Return the (X, Y) coordinate for the center point of the cell that contains the specified text.  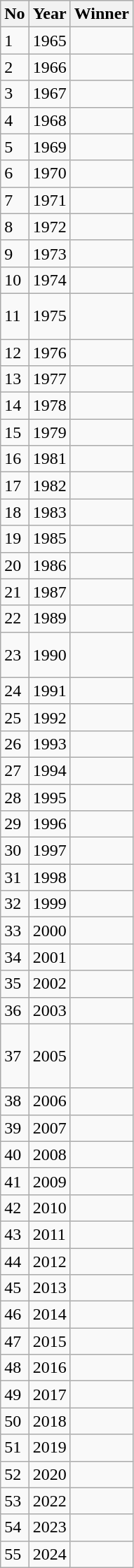
22 (15, 619)
1 (15, 41)
16 (15, 459)
2007 (49, 1128)
42 (15, 1208)
27 (15, 770)
1979 (49, 432)
1986 (49, 565)
Year (49, 14)
26 (15, 744)
38 (15, 1101)
20 (15, 565)
1969 (49, 147)
2009 (49, 1181)
2024 (49, 1554)
2006 (49, 1101)
13 (15, 379)
2013 (49, 1288)
2005 (49, 1056)
1968 (49, 120)
55 (15, 1554)
1997 (49, 851)
1989 (49, 619)
1974 (49, 280)
29 (15, 824)
1982 (49, 486)
54 (15, 1527)
49 (15, 1394)
1995 (49, 797)
4 (15, 120)
1998 (49, 877)
48 (15, 1368)
11 (15, 316)
2012 (49, 1262)
46 (15, 1315)
1992 (49, 717)
2001 (49, 957)
2008 (49, 1154)
33 (15, 931)
40 (15, 1154)
2023 (49, 1527)
1965 (49, 41)
44 (15, 1262)
30 (15, 851)
32 (15, 904)
1975 (49, 316)
1973 (49, 253)
3 (15, 94)
17 (15, 486)
53 (15, 1501)
1977 (49, 379)
1967 (49, 94)
2011 (49, 1234)
10 (15, 280)
1981 (49, 459)
1993 (49, 744)
1978 (49, 406)
7 (15, 200)
37 (15, 1056)
19 (15, 539)
1985 (49, 539)
8 (15, 227)
1970 (49, 174)
2019 (49, 1448)
12 (15, 352)
2003 (49, 1010)
2010 (49, 1208)
24 (15, 691)
39 (15, 1128)
28 (15, 797)
15 (15, 432)
1999 (49, 904)
1971 (49, 200)
14 (15, 406)
35 (15, 984)
51 (15, 1448)
21 (15, 592)
36 (15, 1010)
31 (15, 877)
2020 (49, 1474)
1996 (49, 824)
1983 (49, 512)
Winner (101, 14)
23 (15, 655)
2015 (49, 1341)
50 (15, 1421)
5 (15, 147)
47 (15, 1341)
6 (15, 174)
34 (15, 957)
1966 (49, 67)
43 (15, 1234)
52 (15, 1474)
1990 (49, 655)
41 (15, 1181)
1976 (49, 352)
2018 (49, 1421)
45 (15, 1288)
2 (15, 67)
2002 (49, 984)
2014 (49, 1315)
9 (15, 253)
1987 (49, 592)
1972 (49, 227)
1994 (49, 770)
2000 (49, 931)
No (15, 14)
1991 (49, 691)
25 (15, 717)
2016 (49, 1368)
2022 (49, 1501)
2017 (49, 1394)
18 (15, 512)
